Output the (x, y) coordinate of the center of the cell containing the given text.  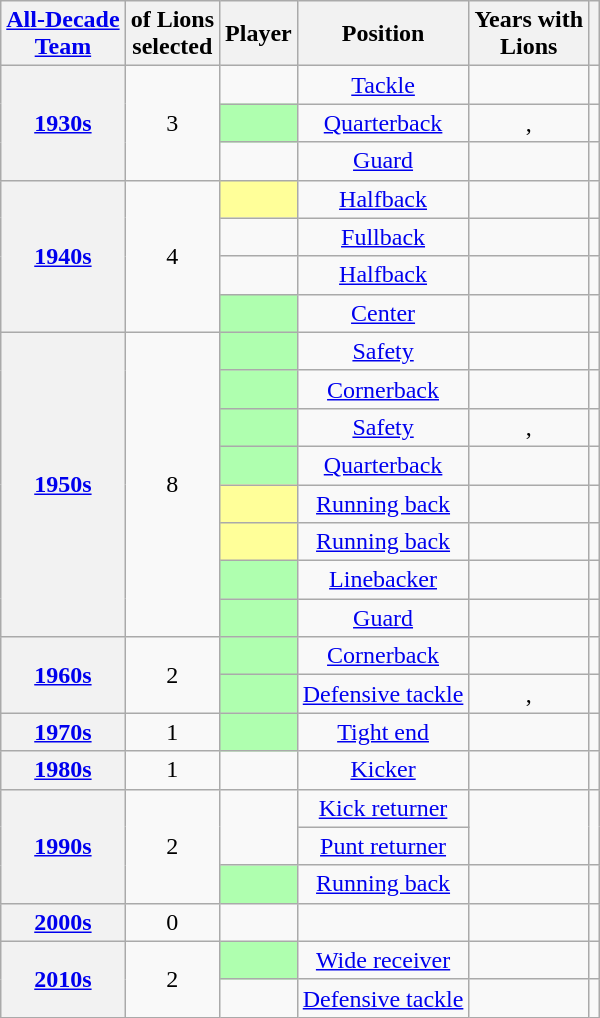
1970s (63, 732)
8 (172, 484)
2010s (63, 979)
4 (172, 256)
2000s (63, 922)
All-DecadeTeam (63, 34)
Tackle (383, 85)
1950s (63, 484)
1940s (63, 256)
Kick returner (383, 808)
1990s (63, 846)
Kicker (383, 770)
Years withLions (529, 34)
Linebacker (383, 580)
1980s (63, 770)
Center (383, 313)
1930s (63, 123)
Tight end (383, 732)
Punt returner (383, 846)
3 (172, 123)
Wide receiver (383, 960)
0 (172, 922)
1960s (63, 675)
Player (259, 34)
of Lionsselected (172, 34)
Position (383, 34)
Fullback (383, 237)
